Provide the [x, y] coordinate of the cell's center where the given text is located.  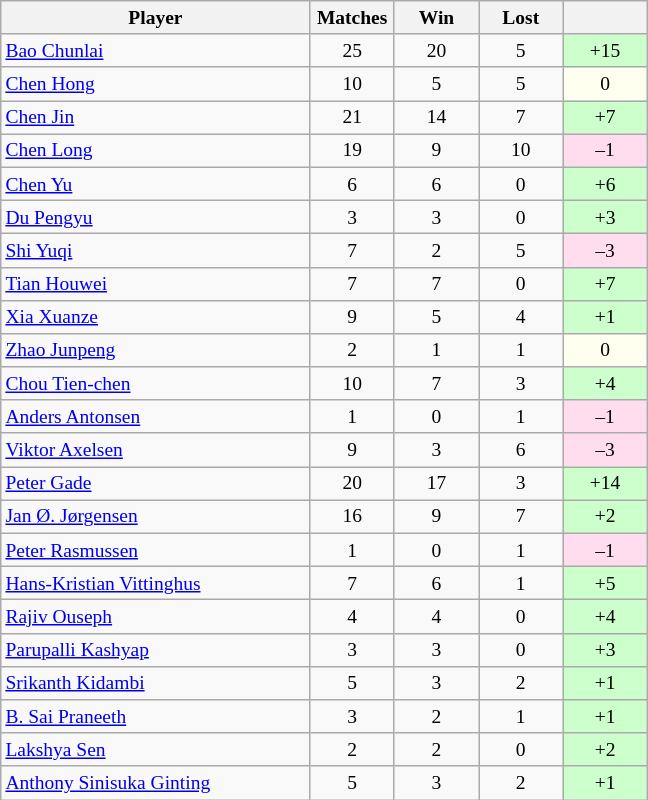
16 [352, 516]
Anders Antonsen [156, 416]
Viktor Axelsen [156, 450]
Parupalli Kashyap [156, 650]
Hans-Kristian Vittinghus [156, 584]
17 [436, 484]
Peter Rasmussen [156, 550]
Matches [352, 18]
Chen Yu [156, 184]
Rajiv Ouseph [156, 616]
Chen Hong [156, 84]
+14 [605, 484]
Shi Yuqi [156, 250]
Chen Jin [156, 118]
Lakshya Sen [156, 750]
19 [352, 150]
Xia Xuanze [156, 316]
Player [156, 18]
Anthony Sinisuka Ginting [156, 782]
Du Pengyu [156, 216]
+6 [605, 184]
B. Sai Praneeth [156, 716]
Peter Gade [156, 484]
25 [352, 50]
21 [352, 118]
Zhao Junpeng [156, 350]
+5 [605, 584]
Jan Ø. Jørgensen [156, 516]
Srikanth Kidambi [156, 682]
Win [436, 18]
Chou Tien-chen [156, 384]
+15 [605, 50]
Lost [521, 18]
Chen Long [156, 150]
Tian Houwei [156, 284]
14 [436, 118]
Bao Chunlai [156, 50]
